Locate the cell with the specified text and output its (x, y) center coordinate. 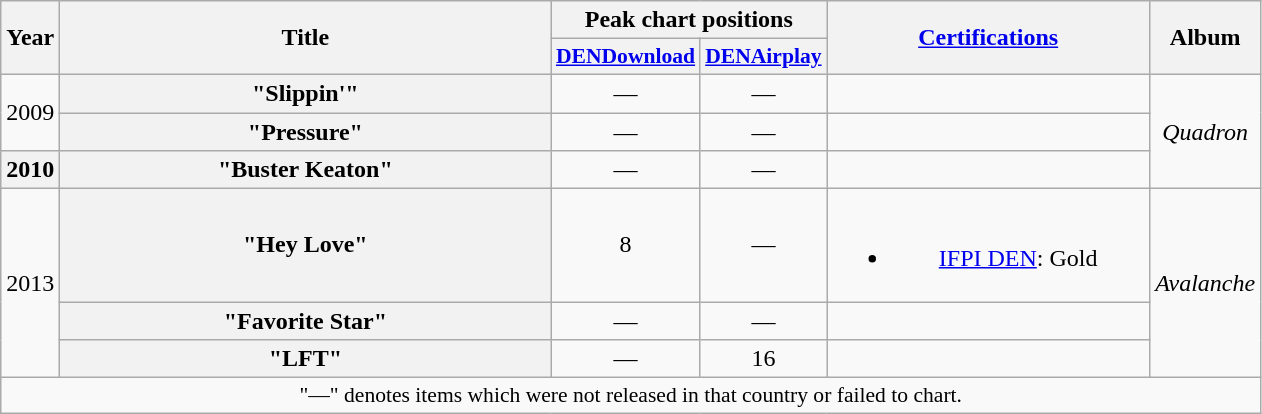
Certifications (988, 38)
"Slippin'" (306, 93)
Quadron (1206, 131)
16 (763, 359)
Avalanche (1206, 284)
"Favorite Star" (306, 321)
"LFT" (306, 359)
2013 (30, 284)
"Pressure" (306, 131)
Year (30, 38)
DENAirplay (763, 57)
2009 (30, 112)
Album (1206, 38)
Title (306, 38)
"Hey Love" (306, 246)
"Buster Keaton" (306, 170)
"—" denotes items which were not released in that country or failed to chart. (631, 396)
2010 (30, 170)
8 (626, 246)
IFPI DEN: Gold (988, 246)
Peak chart positions (689, 20)
DENDownload (626, 57)
